Find where the given text appears and provide that cell's center as (x, y) coordinate. 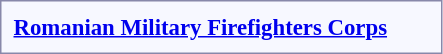
Romanian Military Firefighters Corps (200, 27)
